Detect which cell encompasses the target text, then output its [x, y] center coordinate. 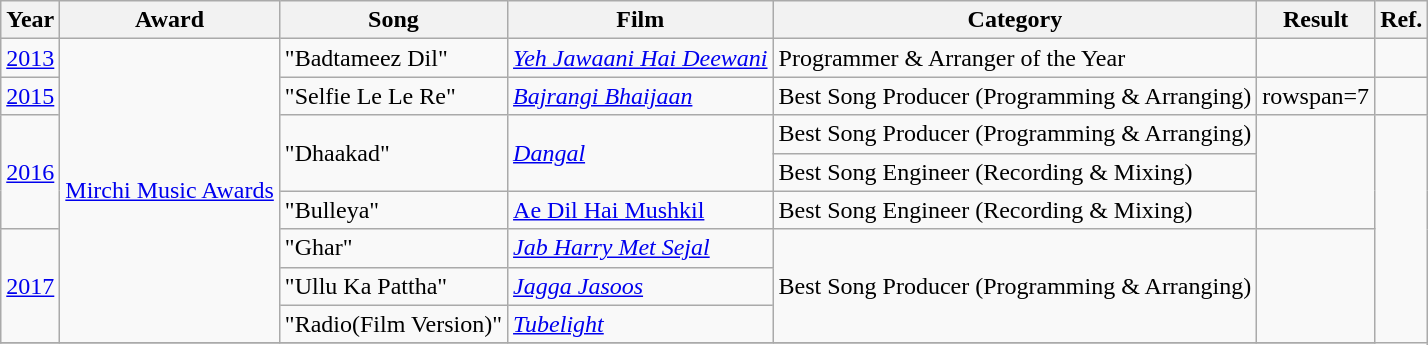
Film [641, 20]
Mirchi Music Awards [170, 191]
Ae Dil Hai Mushkil [641, 210]
Bajrangi Bhaijaan [641, 96]
Yeh Jawaani Hai Deewani [641, 58]
Song [393, 20]
Result [1316, 20]
"Ghar" [393, 248]
Jab Harry Met Sejal [641, 248]
2015 [30, 96]
"Badtameez Dil" [393, 58]
2017 [30, 286]
"Bulleya" [393, 210]
Dangal [641, 153]
Tubelight [641, 324]
Award [170, 20]
rowspan=7 [1316, 96]
"Selfie Le Le Re" [393, 96]
"Ullu Ka Pattha" [393, 286]
2013 [30, 58]
Jagga Jasoos [641, 286]
Ref. [1402, 20]
Category [1015, 20]
"Radio(Film Version)" [393, 324]
Programmer & Arranger of the Year [1015, 58]
"Dhaakad" [393, 153]
2016 [30, 172]
Year [30, 20]
